Capture the cell that displays the provided text and extract its (X, Y) central coordinate. 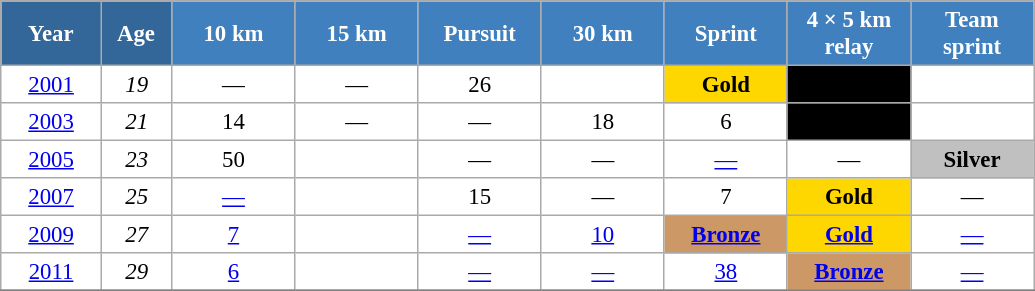
15 (480, 197)
25 (136, 197)
6 (726, 122)
2009 (52, 235)
2007 (52, 197)
50 (234, 160)
18 (602, 122)
23 (136, 160)
19 (136, 85)
Year (52, 34)
21 (136, 122)
15 km (356, 34)
Bronze (726, 235)
2003 (52, 122)
27 (136, 235)
Silver (972, 160)
2005 (52, 160)
Age (136, 34)
Sprint (726, 34)
2001 (52, 85)
14 (234, 122)
26 (480, 85)
10 (602, 235)
30 km (602, 34)
Team sprint (972, 34)
10 km (234, 34)
Pursuit (480, 34)
4 × 5 km relay (848, 34)
